Search for the cell housing the specified text and yield its (X, Y) center coordinate. 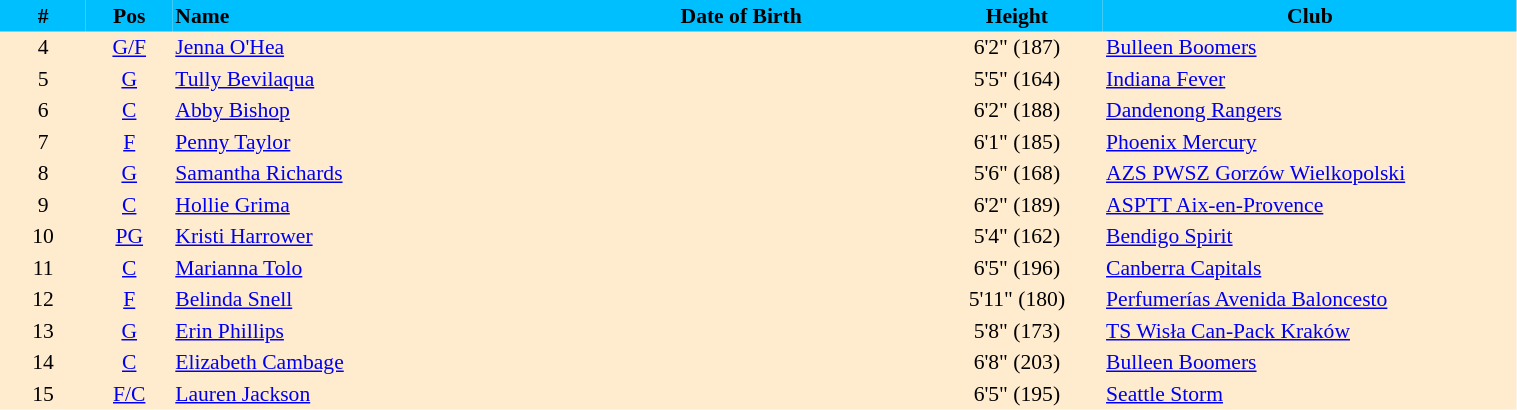
5'6" (168) (1017, 174)
5'8" (173) (1017, 331)
G/F (129, 48)
F/C (129, 394)
Penny Taylor (362, 142)
Jenna O'Hea (362, 48)
Marianna Tolo (362, 268)
Club (1310, 16)
Belinda Snell (362, 300)
5'4" (162) (1017, 236)
6'5" (195) (1017, 394)
# (43, 16)
Indiana Fever (1310, 79)
6'2" (189) (1017, 205)
Dandenong Rangers (1310, 110)
5 (43, 79)
6'2" (188) (1017, 110)
Name (362, 16)
Date of Birth (742, 16)
TS Wisła Can-Pack Kraków (1310, 331)
Perfumerías Avenida Baloncesto (1310, 300)
Erin Phillips (362, 331)
PG (129, 236)
6'5" (196) (1017, 268)
Samantha Richards (362, 174)
6'2" (187) (1017, 48)
4 (43, 48)
14 (43, 362)
Seattle Storm (1310, 394)
13 (43, 331)
Bendigo Spirit (1310, 236)
ASPTT Aix-en-Provence (1310, 205)
8 (43, 174)
6'1" (185) (1017, 142)
15 (43, 394)
Kristi Harrower (362, 236)
Pos (129, 16)
Phoenix Mercury (1310, 142)
AZS PWSZ Gorzów Wielkopolski (1310, 174)
5'5" (164) (1017, 79)
12 (43, 300)
6'8" (203) (1017, 362)
5'11" (180) (1017, 300)
Abby Bishop (362, 110)
10 (43, 236)
7 (43, 142)
6 (43, 110)
Canberra Capitals (1310, 268)
11 (43, 268)
Tully Bevilaqua (362, 79)
9 (43, 205)
Height (1017, 16)
Lauren Jackson (362, 394)
Hollie Grima (362, 205)
Elizabeth Cambage (362, 362)
